Return the (X, Y) coordinate for the center point of the cell that contains the specified text.  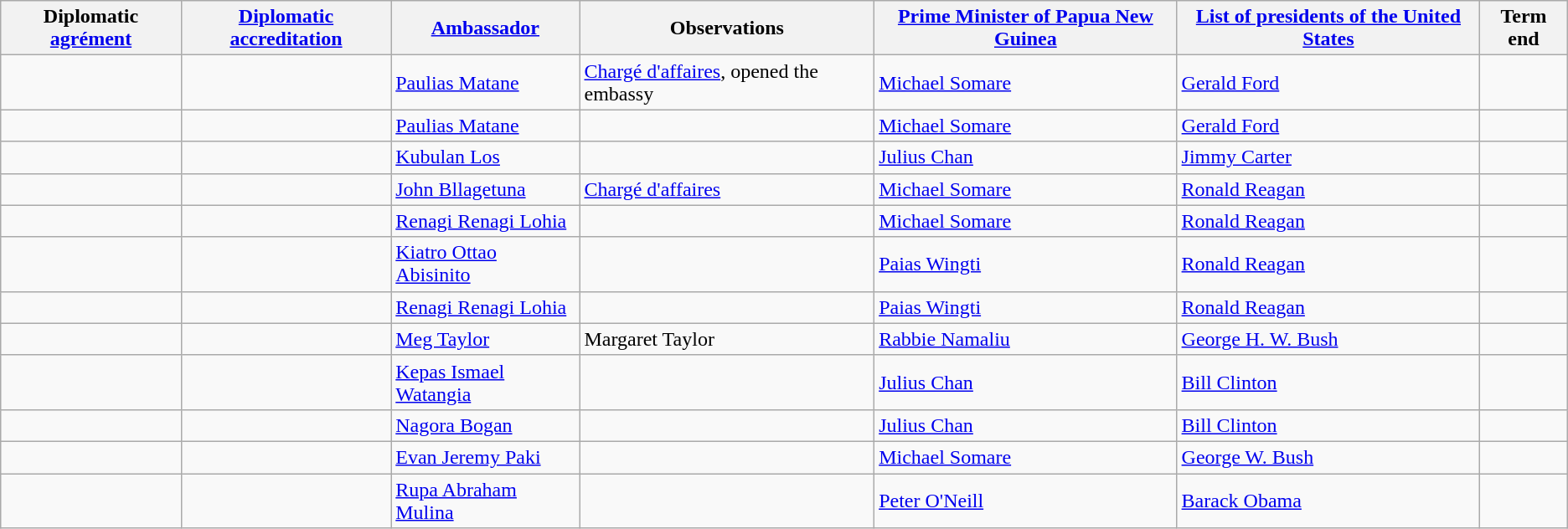
Evan Jeremy Paki (486, 457)
Kepas Ismael Watangia (486, 382)
Margaret Taylor (727, 339)
Peter O'Neill (1025, 501)
John Bllagetuna (486, 189)
Diplomatic accreditation (286, 28)
Rabbie Namaliu (1025, 339)
Ambassador (486, 28)
Kubulan Los (486, 157)
Chargé d'affaires (727, 189)
Observations (727, 28)
George W. Bush (1328, 457)
George H. W. Bush (1328, 339)
Kiatro Ottao Abisinito (486, 264)
Jimmy Carter (1328, 157)
Prime Minister of Papua New Guinea (1025, 28)
Diplomatic agrément (90, 28)
Nagora Bogan (486, 425)
Rupa Abraham Mulina (486, 501)
Chargé d'affaires, opened the embassy (727, 82)
List of presidents of the United States (1328, 28)
Meg Taylor (486, 339)
Barack Obama (1328, 501)
Term end (1524, 28)
